Provide the (x, y) coordinate of the cell's center where the given text is located.  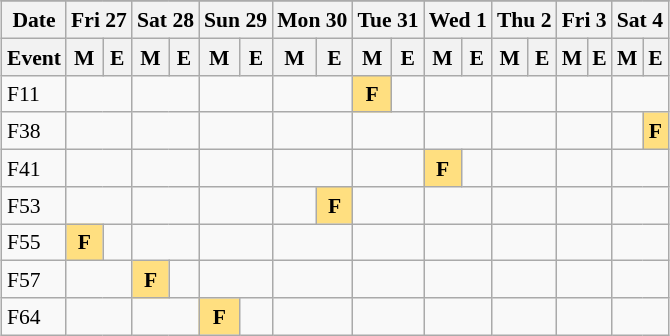
F64 (34, 316)
Mon 30 (312, 20)
Thu 2 (524, 20)
Tue 31 (388, 20)
F53 (34, 204)
Date (34, 20)
F57 (34, 280)
F38 (34, 130)
Sun 29 (236, 20)
F41 (34, 168)
Sat 4 (640, 20)
Sat 28 (166, 20)
Fri 3 (584, 20)
Wed 1 (458, 20)
Event (34, 56)
F11 (34, 94)
Fri 27 (99, 20)
F55 (34, 242)
